Determine the (X, Y) coordinate at the center of the cell enclosing the given text.  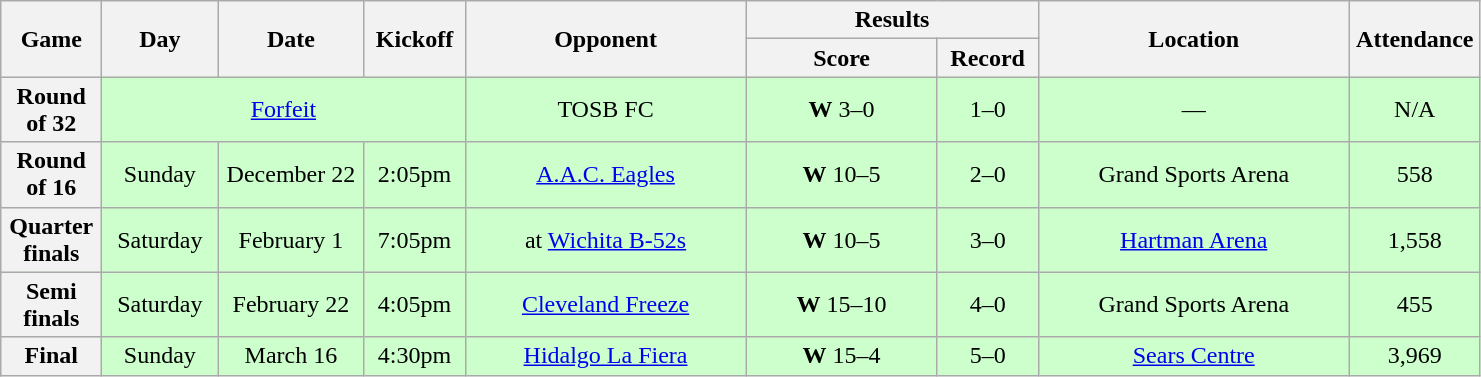
W 15–10 (842, 304)
Attendance (1414, 39)
Hartman Arena (1194, 240)
3,969 (1414, 356)
Cleveland Freeze (606, 304)
Forfeit (284, 110)
7:05pm (414, 240)
Date (291, 39)
Record (988, 58)
2:05pm (414, 174)
Hidalgo La Fiera (606, 356)
Opponent (606, 39)
1,558 (1414, 240)
W 15–4 (842, 356)
4:05pm (414, 304)
Score (842, 58)
March 16 (291, 356)
2–0 (988, 174)
— (1194, 110)
Quarter finals (52, 240)
February 22 (291, 304)
at Wichita B-52s (606, 240)
N/A (1414, 110)
3–0 (988, 240)
4–0 (988, 304)
Kickoff (414, 39)
Day (160, 39)
TOSB FC (606, 110)
A.A.C. Eagles (606, 174)
Results (892, 20)
Sears Centre (1194, 356)
Game (52, 39)
February 1 (291, 240)
Final (52, 356)
Round of 16 (52, 174)
December 22 (291, 174)
5–0 (988, 356)
W 3–0 (842, 110)
4:30pm (414, 356)
Location (1194, 39)
455 (1414, 304)
1–0 (988, 110)
Semi finals (52, 304)
558 (1414, 174)
Round of 32 (52, 110)
